Scan for the cell matching the given text and deliver its [X, Y] coordinate at center. 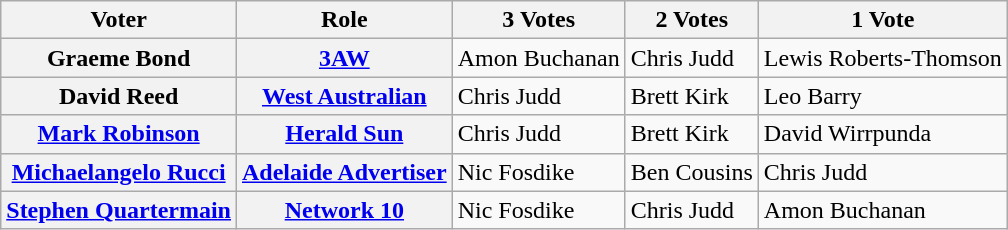
David Wirrpunda [882, 134]
Ben Cousins [692, 172]
West Australian [344, 96]
Leo Barry [882, 96]
David Reed [119, 96]
2 Votes [692, 20]
1 Vote [882, 20]
Graeme Bond [119, 58]
Herald Sun [344, 134]
3 Votes [538, 20]
Voter [119, 20]
Mark Robinson [119, 134]
Adelaide Advertiser [344, 172]
Lewis Roberts-Thomson [882, 58]
Role [344, 20]
Michaelangelo Rucci [119, 172]
3AW [344, 58]
Network 10 [344, 210]
Stephen Quartermain [119, 210]
